Find where the given text appears and provide that cell's center as (X, Y) coordinate. 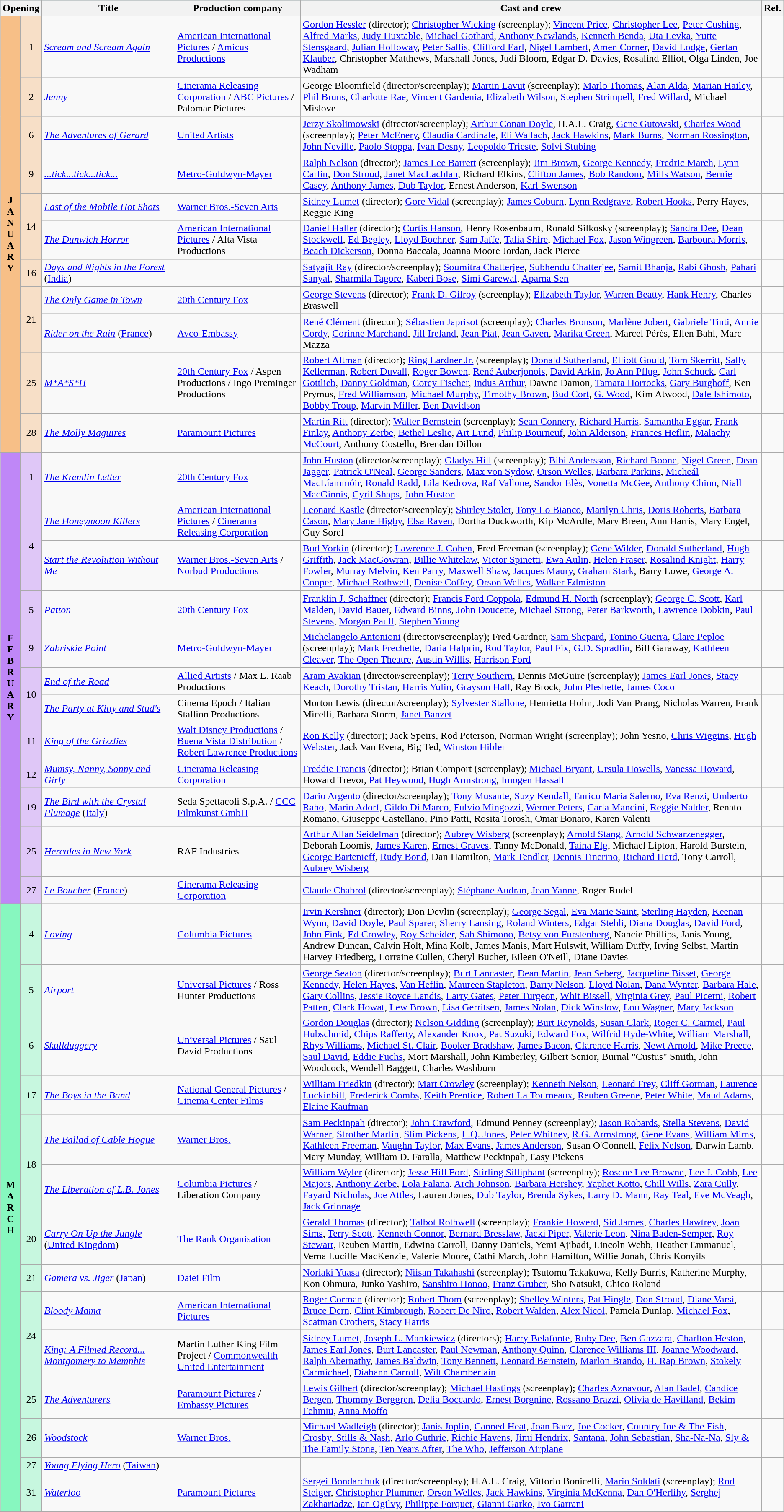
Universal Pictures / Ross Hunter Productions (238, 990)
National General Pictures / Cinema Center Films (238, 1095)
The Ballad of Cable Hogue (108, 1140)
Warner Bros.-Seven Arts (238, 207)
28 (31, 432)
2 (31, 97)
19 (31, 807)
American International Pictures / Amicus Productions (238, 47)
Mumsy, Nanny, Sonny and Girly (108, 774)
Ref. (772, 8)
17 (31, 1095)
American International Pictures (238, 1311)
Avco-Embassy (238, 333)
Walt Disney Productions / Buena Vista Distribution / Robert Lawrence Productions (238, 741)
The Molly Maguires (108, 432)
24 (31, 1336)
M*A*S*H (108, 383)
Patton (108, 610)
The Liberation of L.B. Jones (108, 1189)
The Dunwich Horror (108, 240)
Le Boucher (France) (108, 890)
The Adventures of Gerard (108, 135)
The Bird with the Crystal Plumage (Italy) (108, 807)
King of the Grizzlies (108, 741)
The Only Game in Town (108, 300)
Scream and Scream Again (108, 47)
Waterloo (108, 1492)
Columbia Pictures (238, 934)
Paramount Pictures / Embassy Pictures (238, 1399)
The Honeymoon Killers (108, 521)
Morton Lewis (director/screenplay); Sylvester Stallone, Henrietta Holm, Jodi Van Prang, Nicholas Warren, Frank Micelli, Barbara Storm, Janet Banzet (531, 708)
RAF Industries (238, 852)
Opening (21, 8)
14 (31, 226)
Cinerama Releasing Corporation / ABC Pictures / Palomar Pictures (238, 97)
FEBRUARY (11, 678)
12 (31, 774)
United Artists (238, 135)
Young Flying Hero (Taiwan) (108, 1465)
20th Century Fox / Aspen Productions / Ingo Preminger Productions (238, 383)
Production company (238, 8)
Loving (108, 934)
20 (31, 1240)
Bloody Mama (108, 1311)
Warner Bros.-Seven Arts / Norbud Productions (238, 566)
...tick...tick...tick... (108, 174)
Last of the Mobile Hot Shots (108, 207)
American International Pictures / Alta Vista Productions (238, 240)
Seda Spettacoli S.p.A. / CCC Filmkunst GmbH (238, 807)
Claude Chabrol (director/screenplay); Stéphane Audran, Jean Yanne, Roger Rudel (531, 890)
Cinema Epoch / Italian Stallion Productions (238, 708)
Jenny (108, 97)
American International Pictures / Cinerama Releasing Corporation (238, 521)
Airport (108, 990)
Carry On Up the Jungle (United Kingdom) (108, 1240)
Martin Luther King Film Project / Commonwealth United Entertainment (238, 1355)
Start the Revolution Without Me (108, 566)
Daiei Film (238, 1278)
Zabriskie Point (108, 648)
10 (31, 695)
31 (31, 1492)
Sidney Lumet (director); Gore Vidal (screenplay); James Coburn, Lynn Redgrave, Robert Hooks, Perry Hayes, Reggie King (531, 207)
26 (31, 1438)
Woodstock (108, 1438)
The Rank Organisation (238, 1240)
The Boys in the Band (108, 1095)
MARCH (11, 1208)
The Party at Kitty and Stud's (108, 708)
Hercules in New York (108, 852)
End of the Road (108, 681)
The Adventurers (108, 1399)
Allied Artists / Max L. Raab Productions (238, 681)
Rider on the Rain (France) (108, 333)
18 (31, 1165)
Title (108, 8)
The Kremlin Letter (108, 477)
Columbia Pictures / Liberation Company (238, 1189)
11 (31, 741)
Skullduggery (108, 1045)
16 (31, 272)
George Stevens (director); Frank D. Gilroy (screenplay); Elizabeth Taylor, Warren Beatty, Hank Henry, Charles Braswell (531, 300)
Universal Pictures / Saul David Productions (238, 1045)
JANUARY (11, 234)
Gamera vs. Jiger (Japan) (108, 1278)
Cast and crew (531, 8)
King: A Filmed Record... Montgomery to Memphis (108, 1355)
Days and Nights in the Forest (India) (108, 272)
